Detect which cell encompasses the target text, then output its [x, y] center coordinate. 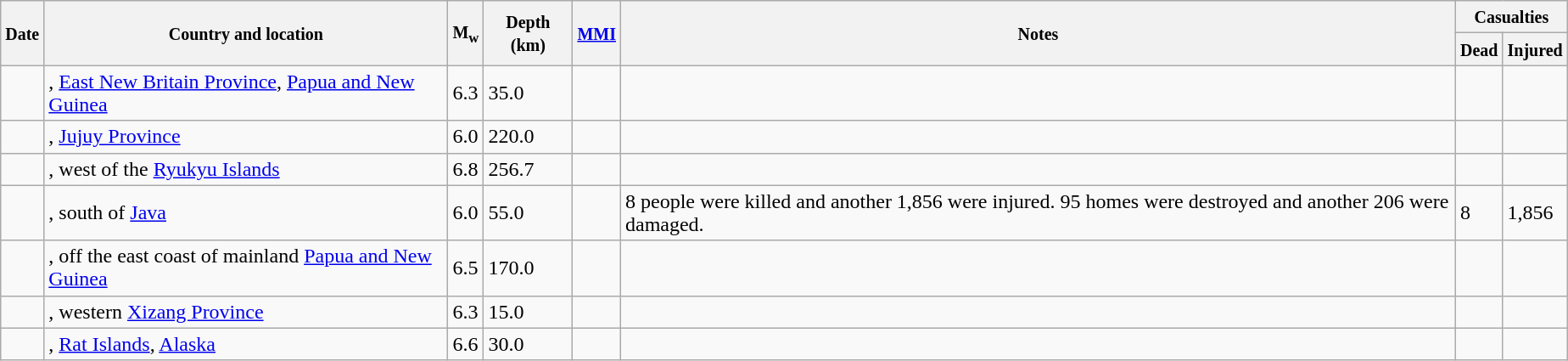
30.0 [528, 344]
8 people were killed and another 1,856 were injured. 95 homes were destroyed and another 206 were damaged. [1038, 212]
1,856 [1535, 212]
, Rat Islands, Alaska [246, 344]
Depth (km) [528, 33]
35.0 [528, 93]
256.7 [528, 169]
Dead [1479, 49]
, west of the Ryukyu Islands [246, 169]
, Jujuy Province [246, 137]
170.0 [528, 268]
15.0 [528, 312]
, East New Britain Province, Papua and New Guinea [246, 93]
, western Xizang Province [246, 312]
Date [22, 33]
55.0 [528, 212]
, off the east coast of mainland Papua and New Guinea [246, 268]
6.8 [466, 169]
6.5 [466, 268]
Mw [466, 33]
MMI [597, 33]
Country and location [246, 33]
, south of Java [246, 212]
Casualties [1511, 17]
6.6 [466, 344]
Injured [1535, 49]
Notes [1038, 33]
8 [1479, 212]
220.0 [528, 137]
